Output the (X, Y) coordinate of the center of the cell containing the given text.  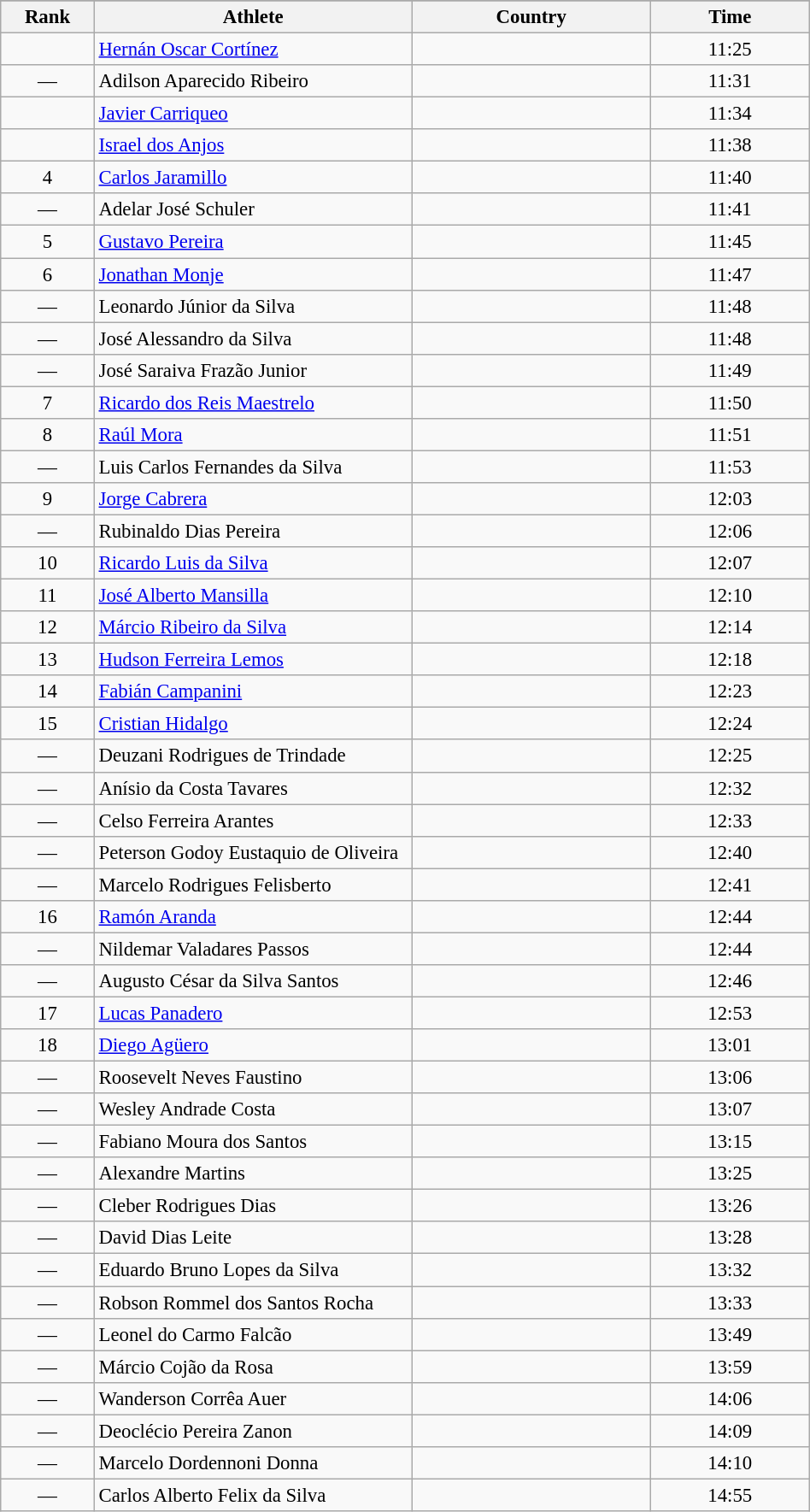
11:40 (730, 178)
16 (48, 917)
15 (48, 724)
12:18 (730, 660)
18 (48, 1045)
Time (730, 17)
Wanderson Corrêa Auer (253, 1398)
11:53 (730, 467)
10 (48, 563)
11:47 (730, 274)
Deoclécio Pereira Zanon (253, 1431)
14:55 (730, 1495)
11:41 (730, 209)
Nildemar Valadares Passos (253, 949)
Hernán Oscar Cortínez (253, 50)
José Alberto Mansilla (253, 596)
12:14 (730, 627)
12:41 (730, 885)
Deuzani Rodrigues de Trindade (253, 756)
12:24 (730, 724)
13:06 (730, 1078)
11:45 (730, 242)
David Dias Leite (253, 1238)
13:15 (730, 1142)
Carlos Jaramillo (253, 178)
13 (48, 660)
11:38 (730, 145)
12:06 (730, 531)
Augusto César da Silva Santos (253, 981)
12:53 (730, 1013)
Javier Carriqueo (253, 114)
12:46 (730, 981)
12:25 (730, 756)
13:07 (730, 1109)
9 (48, 499)
17 (48, 1013)
13:32 (730, 1270)
Ricardo Luis da Silva (253, 563)
7 (48, 403)
11:25 (730, 50)
Adilson Aparecido Ribeiro (253, 81)
13:25 (730, 1174)
Anísio da Costa Tavares (253, 788)
Gustavo Pereira (253, 242)
Wesley Andrade Costa (253, 1109)
Robson Rommel dos Santos Rocha (253, 1303)
11:49 (730, 370)
José Alessandro da Silva (253, 338)
14 (48, 691)
12:33 (730, 821)
Alexandre Martins (253, 1174)
5 (48, 242)
Lucas Panadero (253, 1013)
12:03 (730, 499)
Israel dos Anjos (253, 145)
Ricardo dos Reis Maestrelo (253, 403)
13:59 (730, 1367)
13:01 (730, 1045)
Marcelo Dordennoni Donna (253, 1463)
12:40 (730, 852)
Jorge Cabrera (253, 499)
14:09 (730, 1431)
12 (48, 627)
8 (48, 435)
Carlos Alberto Felix da Silva (253, 1495)
4 (48, 178)
Ramón Aranda (253, 917)
Athlete (253, 17)
14:06 (730, 1398)
Márcio Ribeiro da Silva (253, 627)
Leonardo Júnior da Silva (253, 306)
Luis Carlos Fernandes da Silva (253, 467)
Diego Agüero (253, 1045)
Celso Ferreira Arantes (253, 821)
Márcio Cojão da Rosa (253, 1367)
13:28 (730, 1238)
Adelar José Schuler (253, 209)
Cleber Rodrigues Dias (253, 1206)
Country (531, 17)
11:34 (730, 114)
13:49 (730, 1334)
14:10 (730, 1463)
11:31 (730, 81)
Fabián Campanini (253, 691)
12:10 (730, 596)
11:51 (730, 435)
Leonel do Carmo Falcão (253, 1334)
12:23 (730, 691)
13:33 (730, 1303)
6 (48, 274)
Hudson Ferreira Lemos (253, 660)
Rank (48, 17)
13:26 (730, 1206)
Cristian Hidalgo (253, 724)
Roosevelt Neves Faustino (253, 1078)
11:50 (730, 403)
José Saraiva Frazão Junior (253, 370)
Raúl Mora (253, 435)
Fabiano Moura dos Santos (253, 1142)
Jonathan Monje (253, 274)
11 (48, 596)
12:07 (730, 563)
Rubinaldo Dias Pereira (253, 531)
Peterson Godoy Eustaquio de Oliveira (253, 852)
12:32 (730, 788)
Eduardo Bruno Lopes da Silva (253, 1270)
Marcelo Rodrigues Felisberto (253, 885)
